Search for the cell housing the specified text and yield its (x, y) center coordinate. 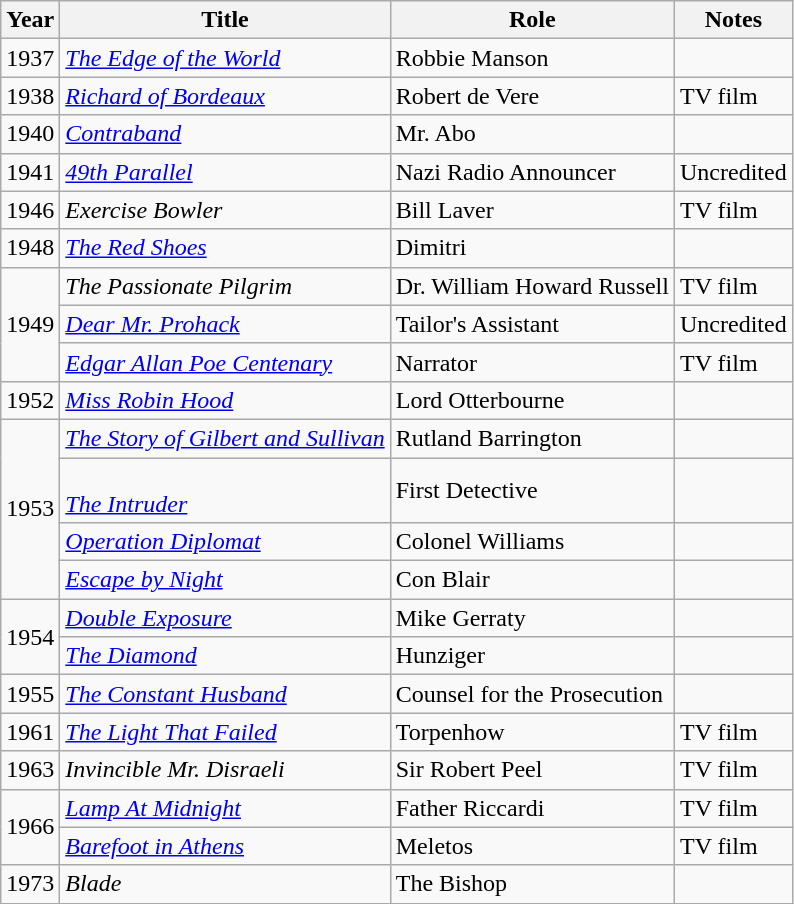
Role (532, 20)
The Story of Gilbert and Sullivan (225, 438)
Father Riccardi (532, 808)
Counsel for the Prosecution (532, 694)
Dr. William Howard Russell (532, 286)
1937 (30, 58)
1948 (30, 248)
Robert de Vere (532, 96)
Exercise Bowler (225, 210)
Colonel Williams (532, 542)
Bill Laver (532, 210)
Rutland Barrington (532, 438)
The Constant Husband (225, 694)
Year (30, 20)
The Edge of the World (225, 58)
The Light That Failed (225, 732)
Con Blair (532, 580)
The Bishop (532, 884)
Nazi Radio Announcer (532, 172)
1963 (30, 770)
1952 (30, 400)
Escape by Night (225, 580)
Blade (225, 884)
Miss Robin Hood (225, 400)
Hunziger (532, 656)
1966 (30, 827)
Lamp At Midnight (225, 808)
49th Parallel (225, 172)
1949 (30, 324)
1938 (30, 96)
Barefoot in Athens (225, 846)
1941 (30, 172)
Torpenhow (532, 732)
Double Exposure (225, 618)
The Intruder (225, 490)
Lord Otterbourne (532, 400)
The Passionate Pilgrim (225, 286)
1955 (30, 694)
Tailor's Assistant (532, 324)
Invincible Mr. Disraeli (225, 770)
Contraband (225, 134)
1946 (30, 210)
Narrator (532, 362)
Dear Mr. Prohack (225, 324)
Title (225, 20)
Sir Robert Peel (532, 770)
1973 (30, 884)
1953 (30, 508)
The Diamond (225, 656)
Meletos (532, 846)
Mike Gerraty (532, 618)
Richard of Bordeaux (225, 96)
1954 (30, 637)
Mr. Abo (532, 134)
Operation Diplomat (225, 542)
Edgar Allan Poe Centenary (225, 362)
1940 (30, 134)
Dimitri (532, 248)
1961 (30, 732)
Robbie Manson (532, 58)
First Detective (532, 490)
Notes (733, 20)
The Red Shoes (225, 248)
